Return (X, Y) of the center of cell containing provided text 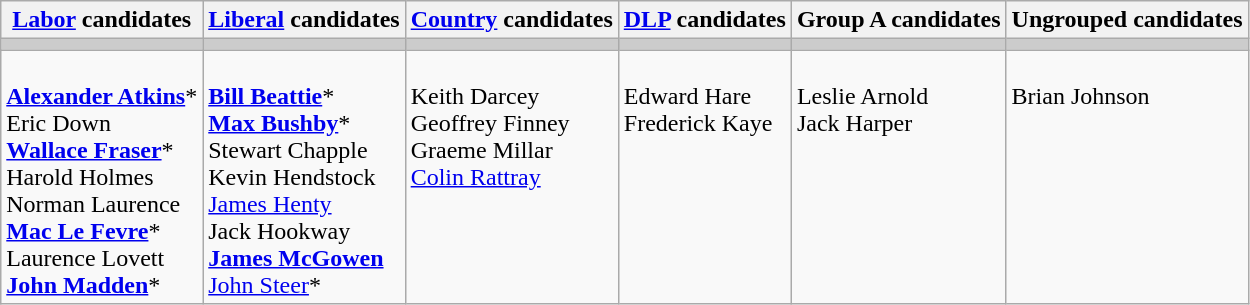
Country candidates (512, 20)
Ungrouped candidates (1127, 20)
Group A candidates (898, 20)
DLP candidates (704, 20)
Keith Darcey Geoffrey Finney Graeme Millar Colin Rattray (512, 177)
Alexander Atkins* Eric Down Wallace Fraser* Harold Holmes Norman Laurence Mac Le Fevre* Laurence Lovett John Madden* (102, 177)
Leslie Arnold Jack Harper (898, 177)
Brian Johnson (1127, 177)
Edward Hare Frederick Kaye (704, 177)
Liberal candidates (304, 20)
Labor candidates (102, 20)
Bill Beattie* Max Bushby* Stewart Chapple Kevin Hendstock James Henty Jack Hookway James McGowen John Steer* (304, 177)
